Determine the [x, y] coordinate at the center of the cell enclosing the given text.  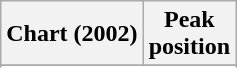
Chart (2002) [72, 34]
Peakposition [189, 34]
